Extract the [x, y] coordinate from the center of the cell holding the provided text.  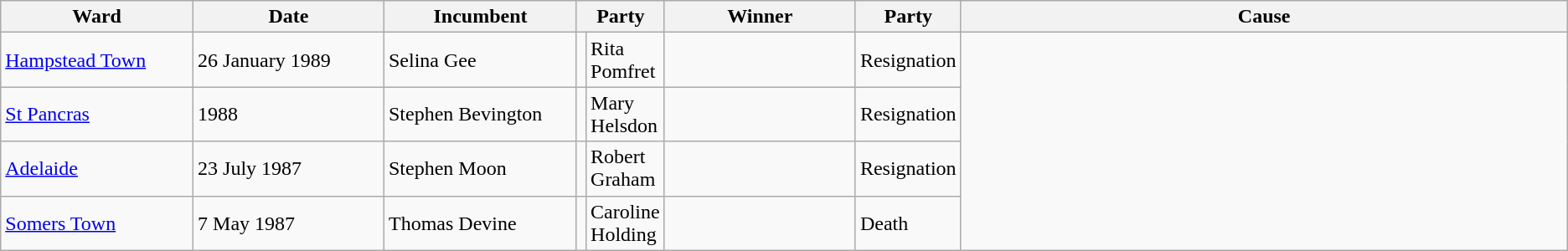
Ward [97, 17]
Selina Gee [480, 60]
23 July 1987 [289, 169]
Date [289, 17]
Death [908, 223]
Stephen Bevington [480, 114]
26 January 1989 [289, 60]
7 May 1987 [289, 223]
Thomas Devine [480, 223]
Somers Town [97, 223]
St Pancras [97, 114]
Caroline Holding [626, 223]
Hampstead Town [97, 60]
Mary Helsdon [626, 114]
Adelaide [97, 169]
Robert Graham [626, 169]
1988 [289, 114]
Rita Pomfret [626, 60]
Incumbent [480, 17]
Cause [1264, 17]
Winner [760, 17]
Stephen Moon [480, 169]
